Return the (X, Y) coordinate for the center point of the cell that contains the specified text.  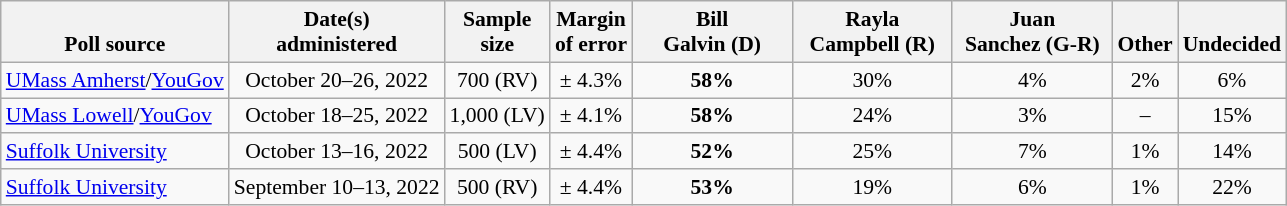
1,000 (LV) (498, 116)
500 (RV) (498, 187)
October 13–16, 2022 (337, 152)
RaylaCampbell (R) (872, 32)
± 4.3% (591, 80)
October 18–25, 2022 (337, 116)
September 10–13, 2022 (337, 187)
24% (872, 116)
Other (1144, 32)
UMass Lowell/YouGov (115, 116)
7% (1032, 152)
October 20–26, 2022 (337, 80)
Samplesize (498, 32)
UMass Amherst/YouGov (115, 80)
3% (1032, 116)
700 (RV) (498, 80)
25% (872, 152)
– (1144, 116)
22% (1232, 187)
15% (1232, 116)
Undecided (1232, 32)
2% (1144, 80)
53% (712, 187)
52% (712, 152)
19% (872, 187)
Date(s)administered (337, 32)
4% (1032, 80)
500 (LV) (498, 152)
30% (872, 80)
Poll source (115, 32)
14% (1232, 152)
± 4.1% (591, 116)
Marginof error (591, 32)
BillGalvin (D) (712, 32)
JuanSanchez (G-R) (1032, 32)
